From the cell containing the given text, extract its center point as [x, y] coordinate. 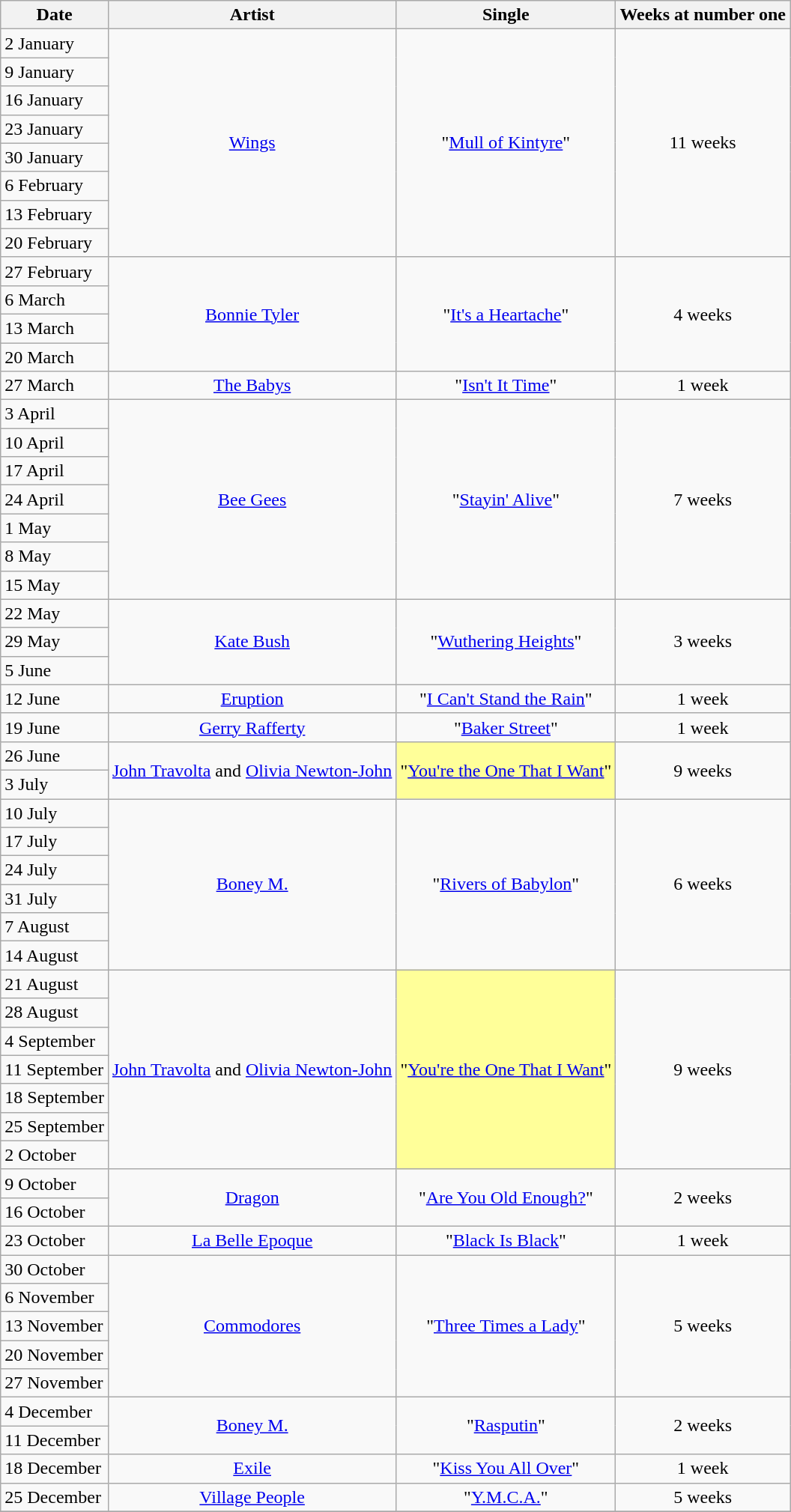
Wings [252, 143]
Bonnie Tyler [252, 314]
20 February [55, 243]
24 July [55, 870]
18 September [55, 1098]
Village People [252, 1497]
25 December [55, 1497]
Eruption [252, 699]
13 March [55, 328]
20 March [55, 357]
21 August [55, 984]
30 January [55, 157]
"I Can't Stand the Rain" [506, 699]
15 May [55, 585]
Artist [252, 15]
6 November [55, 1298]
11 weeks [703, 143]
10 April [55, 443]
24 April [55, 500]
"Mull of Kintyre" [506, 143]
23 January [55, 129]
"Isn't It Time" [506, 386]
Dragon [252, 1197]
2 October [55, 1155]
29 May [55, 642]
3 July [55, 784]
7 August [55, 927]
31 July [55, 899]
11 December [55, 1440]
16 October [55, 1212]
11 September [55, 1069]
The Babys [252, 386]
3 April [55, 414]
4 weeks [703, 314]
6 March [55, 300]
"Baker Street" [506, 727]
3 weeks [703, 642]
12 June [55, 699]
Exile [252, 1469]
1 May [55, 528]
25 September [55, 1126]
Commodores [252, 1326]
Gerry Rafferty [252, 727]
"Y.M.C.A." [506, 1497]
27 November [55, 1383]
23 October [55, 1240]
"Wuthering Heights" [506, 642]
Single [506, 15]
6 weeks [703, 884]
9 January [55, 72]
"Rasputin" [506, 1426]
17 July [55, 842]
20 November [55, 1355]
Kate Bush [252, 642]
6 February [55, 186]
4 September [55, 1041]
"Rivers of Babylon" [506, 884]
14 August [55, 956]
Date [55, 15]
"Three Times a Lady" [506, 1326]
"Are You Old Enough?" [506, 1197]
2 January [55, 43]
26 June [55, 756]
"Stayin' Alive" [506, 500]
8 May [55, 556]
La Belle Epoque [252, 1240]
7 weeks [703, 500]
13 November [55, 1326]
10 July [55, 813]
27 February [55, 271]
28 August [55, 1012]
22 May [55, 613]
13 February [55, 214]
16 January [55, 100]
Bee Gees [252, 500]
"It's a Heartache" [506, 314]
27 March [55, 386]
17 April [55, 471]
5 June [55, 670]
30 October [55, 1269]
"Black Is Black" [506, 1240]
"Kiss You All Over" [506, 1469]
18 December [55, 1469]
19 June [55, 727]
4 December [55, 1412]
Weeks at number one [703, 15]
9 October [55, 1183]
